Locate the cell with the specified text and output its (X, Y) center coordinate. 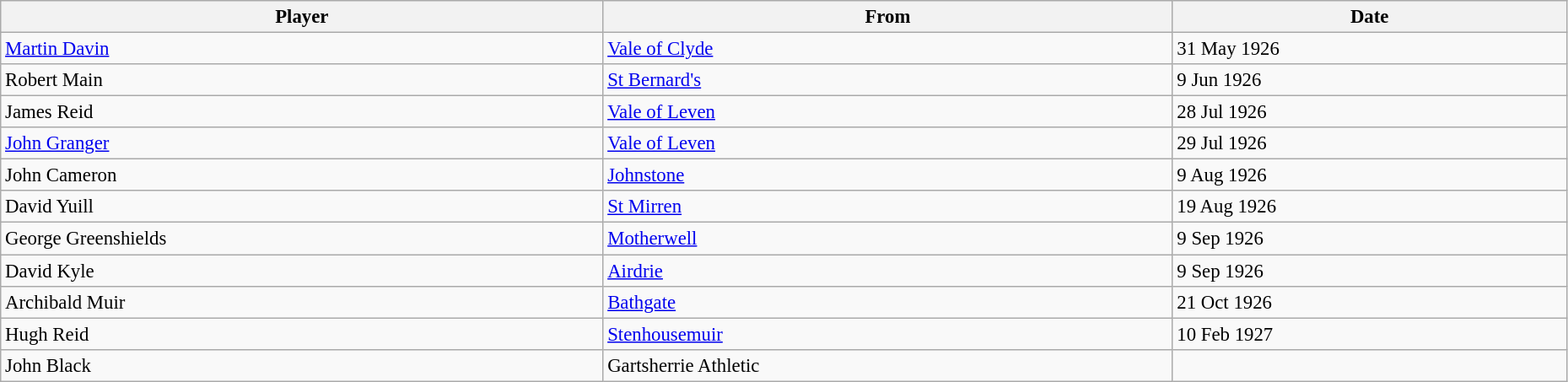
George Greenshields (302, 239)
10 Feb 1927 (1370, 334)
David Yuill (302, 207)
31 May 1926 (1370, 49)
Archibald Muir (302, 302)
Robert Main (302, 80)
9 Aug 1926 (1370, 175)
Date (1370, 17)
Motherwell (887, 239)
Bathgate (887, 302)
St Bernard's (887, 80)
Martin Davin (302, 49)
21 Oct 1926 (1370, 302)
Gartsherrie Athletic (887, 365)
Stenhousemuir (887, 334)
John Cameron (302, 175)
Hugh Reid (302, 334)
Johnstone (887, 175)
Player (302, 17)
Vale of Clyde (887, 49)
John Granger (302, 143)
Airdrie (887, 271)
9 Jun 1926 (1370, 80)
David Kyle (302, 271)
28 Jul 1926 (1370, 112)
St Mirren (887, 207)
From (887, 17)
19 Aug 1926 (1370, 207)
29 Jul 1926 (1370, 143)
James Reid (302, 112)
John Black (302, 365)
